Locate the cell with the specified text and output its (x, y) center coordinate. 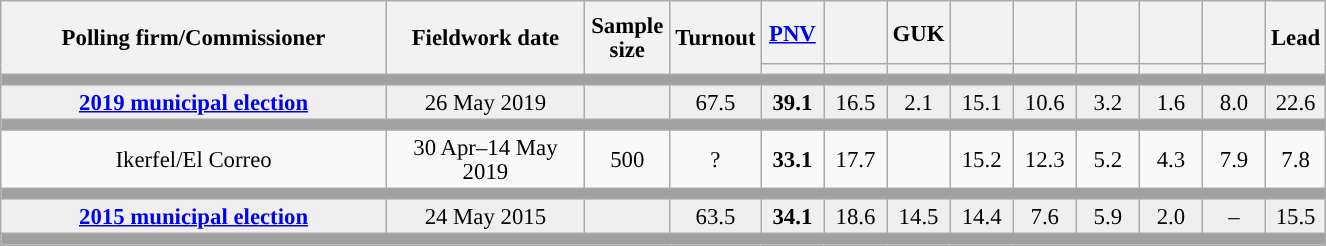
10.6 (1044, 102)
14.5 (918, 218)
Turnout (716, 38)
Sample size (627, 38)
PNV (792, 32)
14.4 (982, 218)
? (716, 160)
67.5 (716, 102)
2015 municipal election (194, 218)
5.2 (1108, 160)
15.1 (982, 102)
63.5 (716, 218)
39.1 (792, 102)
1.6 (1170, 102)
15.5 (1296, 218)
Fieldwork date (485, 38)
5.9 (1108, 218)
34.1 (792, 218)
16.5 (856, 102)
8.0 (1234, 102)
12.3 (1044, 160)
Ikerfel/El Correo (194, 160)
2019 municipal election (194, 102)
26 May 2019 (485, 102)
Lead (1296, 38)
17.7 (856, 160)
7.9 (1234, 160)
4.3 (1170, 160)
24 May 2015 (485, 218)
7.8 (1296, 160)
7.6 (1044, 218)
3.2 (1108, 102)
18.6 (856, 218)
30 Apr–14 May 2019 (485, 160)
500 (627, 160)
GUK (918, 32)
Polling firm/Commissioner (194, 38)
22.6 (1296, 102)
– (1234, 218)
33.1 (792, 160)
2.0 (1170, 218)
15.2 (982, 160)
2.1 (918, 102)
